Return the (x, y) coordinate for the center point of the cell that contains the specified text.  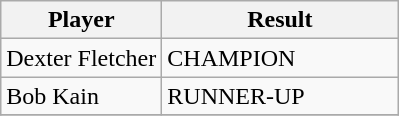
Result (280, 20)
CHAMPION (280, 58)
Player (82, 20)
Dexter Fletcher (82, 58)
RUNNER-UP (280, 96)
Bob Kain (82, 96)
